Identify which cell holds the provided text, then report its [X, Y] central coordinate. 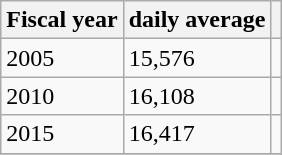
daily average [197, 20]
16,417 [197, 134]
15,576 [197, 58]
Fiscal year [62, 20]
2010 [62, 96]
2005 [62, 58]
2015 [62, 134]
16,108 [197, 96]
